Return the (X, Y) coordinate for the center point of the cell that contains the specified text.  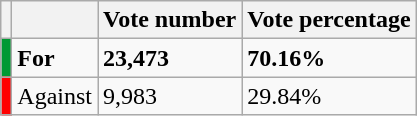
9,983 (170, 96)
Against (55, 96)
For (55, 58)
29.84% (329, 96)
70.16% (329, 58)
Vote percentage (329, 20)
Vote number (170, 20)
23,473 (170, 58)
